Extract the [x, y] coordinate from the center of the cell holding the provided text.  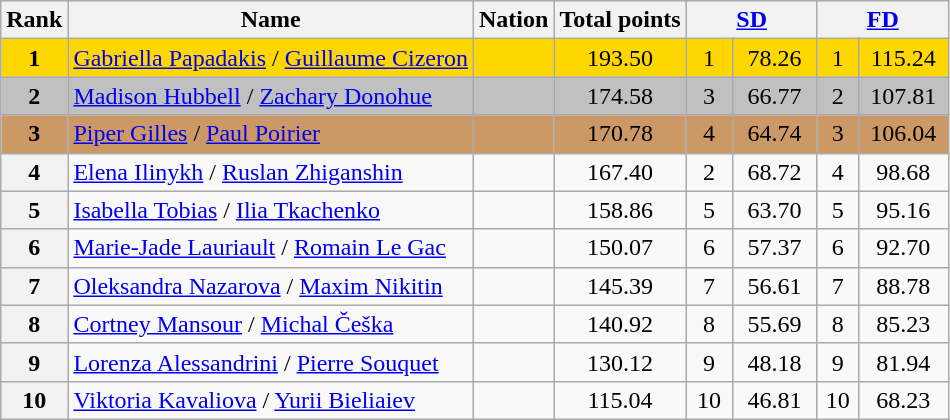
Lorenza Alessandrini / Pierre Souquet [271, 362]
68.72 [774, 172]
Nation [513, 20]
Piper Gilles / Paul Poirier [271, 134]
150.07 [620, 248]
57.37 [774, 248]
Marie-Jade Lauriault / Romain Le Gac [271, 248]
115.24 [903, 58]
SD [752, 20]
170.78 [620, 134]
115.04 [620, 400]
95.16 [903, 210]
46.81 [774, 400]
Madison Hubbell / Zachary Donohue [271, 96]
Gabriella Papadakis / Guillaume Cizeron [271, 58]
Name [271, 20]
Rank [34, 20]
Elena Ilinykh / Ruslan Zhiganshin [271, 172]
174.58 [620, 96]
98.68 [903, 172]
167.40 [620, 172]
FD [882, 20]
64.74 [774, 134]
Total points [620, 20]
107.81 [903, 96]
92.70 [903, 248]
78.26 [774, 58]
193.50 [620, 58]
140.92 [620, 324]
130.12 [620, 362]
106.04 [903, 134]
145.39 [620, 286]
Isabella Tobias / Ilia Tkachenko [271, 210]
158.86 [620, 210]
Cortney Mansour / Michal Češka [271, 324]
85.23 [903, 324]
48.18 [774, 362]
68.23 [903, 400]
Oleksandra Nazarova / Maxim Nikitin [271, 286]
81.94 [903, 362]
55.69 [774, 324]
88.78 [903, 286]
66.77 [774, 96]
56.61 [774, 286]
63.70 [774, 210]
Viktoria Kavaliova / Yurii Bieliaiev [271, 400]
